Return the [x, y] coordinate for the center point of the cell that contains the specified text.  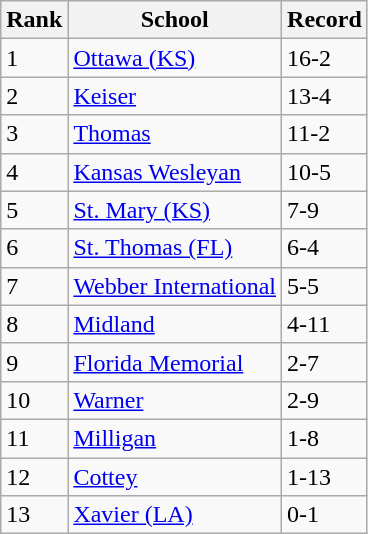
6-4 [325, 248]
Webber International [175, 286]
6 [34, 248]
12 [34, 477]
10-5 [325, 172]
Florida Memorial [175, 362]
1 [34, 58]
Xavier (LA) [175, 515]
Rank [34, 20]
13-4 [325, 96]
2-9 [325, 400]
2 [34, 96]
St. Mary (KS) [175, 210]
10 [34, 400]
11 [34, 438]
4 [34, 172]
Milligan [175, 438]
Keiser [175, 96]
8 [34, 324]
16-2 [325, 58]
Kansas Wesleyan [175, 172]
7 [34, 286]
2-7 [325, 362]
Cottey [175, 477]
School [175, 20]
5 [34, 210]
9 [34, 362]
4-11 [325, 324]
Warner [175, 400]
0-1 [325, 515]
3 [34, 134]
Record [325, 20]
St. Thomas (FL) [175, 248]
Ottawa (KS) [175, 58]
11-2 [325, 134]
Thomas [175, 134]
7-9 [325, 210]
Midland [175, 324]
1-8 [325, 438]
1-13 [325, 477]
5-5 [325, 286]
13 [34, 515]
